Capture the cell that displays the provided text and extract its [X, Y] central coordinate. 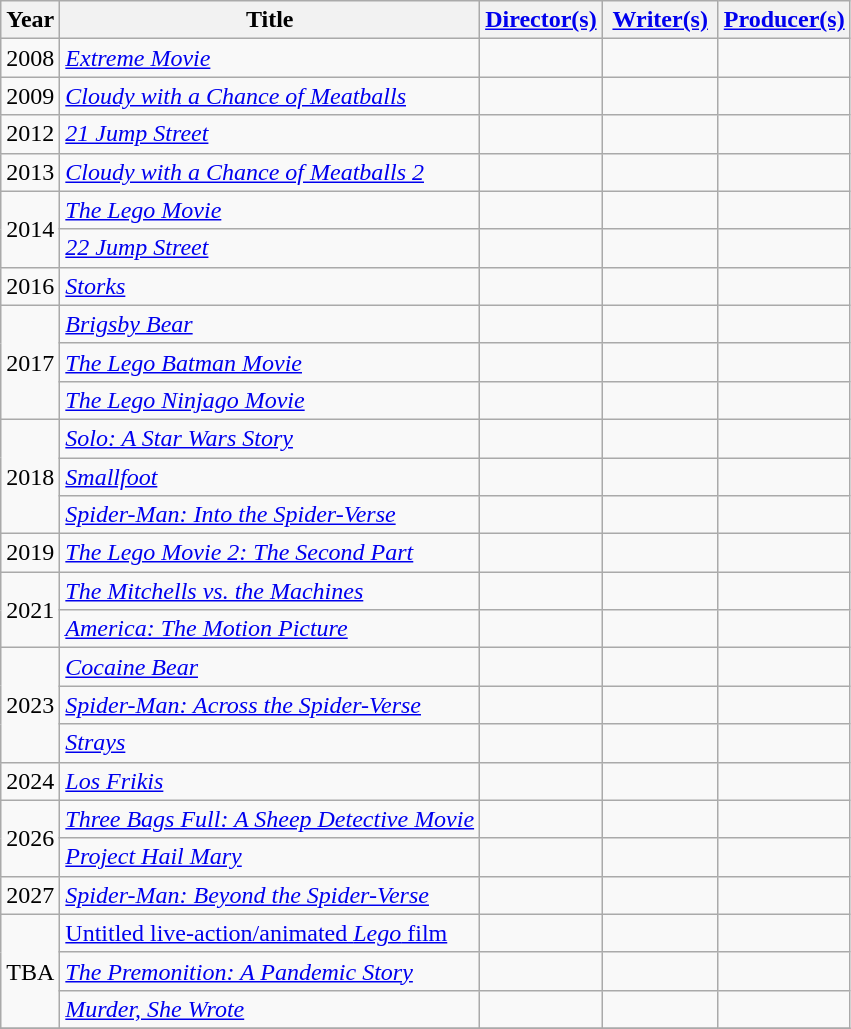
Title [270, 20]
Los Frikis [270, 781]
Smallfoot [270, 477]
The Lego Movie 2: The Second Part [270, 553]
Cocaine Bear [270, 667]
Strays [270, 743]
2026 [30, 838]
Cloudy with a Chance of Meatballs 2 [270, 172]
2023 [30, 705]
2018 [30, 476]
Three Bags Full: A Sheep Detective Movie [270, 819]
2016 [30, 286]
Spider-Man: Across the Spider-Verse [270, 705]
TBA [30, 971]
The Lego Movie [270, 210]
2009 [30, 96]
Solo: A Star Wars Story [270, 438]
2014 [30, 229]
The Lego Batman Movie [270, 362]
Writer(s) [660, 20]
Spider-Man: Beyond the Spider-Verse [270, 895]
2013 [30, 172]
Producer(s) [784, 20]
2024 [30, 781]
Extreme Movie [270, 58]
2017 [30, 362]
Murder, She Wrote [270, 1009]
Director(s) [542, 20]
Cloudy with a Chance of Meatballs [270, 96]
Project Hail Mary [270, 857]
The Premonition: A Pandemic Story [270, 971]
2021 [30, 610]
Year [30, 20]
2019 [30, 553]
Untitled live-action/animated Lego film [270, 933]
2027 [30, 895]
The Lego Ninjago Movie [270, 400]
America: The Motion Picture [270, 629]
Spider-Man: Into the Spider-Verse [270, 515]
21 Jump Street [270, 134]
2012 [30, 134]
22 Jump Street [270, 248]
Brigsby Bear [270, 324]
The Mitchells vs. the Machines [270, 591]
2008 [30, 58]
Storks [270, 286]
